For the text-containing cell, return its midpoint in [x, y] coordinate format. 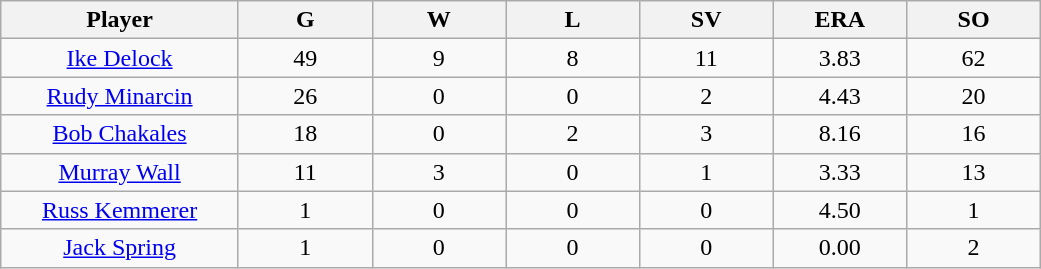
9 [439, 58]
SV [706, 20]
26 [305, 96]
Russ Kemmerer [120, 210]
Murray Wall [120, 172]
L [573, 20]
8 [573, 58]
Jack Spring [120, 248]
3.33 [840, 172]
8.16 [840, 134]
Player [120, 20]
3.83 [840, 58]
16 [974, 134]
G [305, 20]
Ike Delock [120, 58]
4.43 [840, 96]
W [439, 20]
13 [974, 172]
0.00 [840, 248]
4.50 [840, 210]
Rudy Minarcin [120, 96]
18 [305, 134]
49 [305, 58]
20 [974, 96]
ERA [840, 20]
62 [974, 58]
Bob Chakales [120, 134]
SO [974, 20]
